Capture the cell that displays the provided text and extract its [x, y] central coordinate. 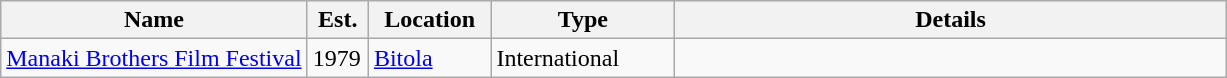
Est. [338, 20]
1979 [338, 58]
Type [583, 20]
Details [951, 20]
Manaki Brothers Film Festival [154, 58]
International [583, 58]
Bitola [430, 58]
Location [430, 20]
Name [154, 20]
